Search for the cell housing the specified text and yield its [x, y] center coordinate. 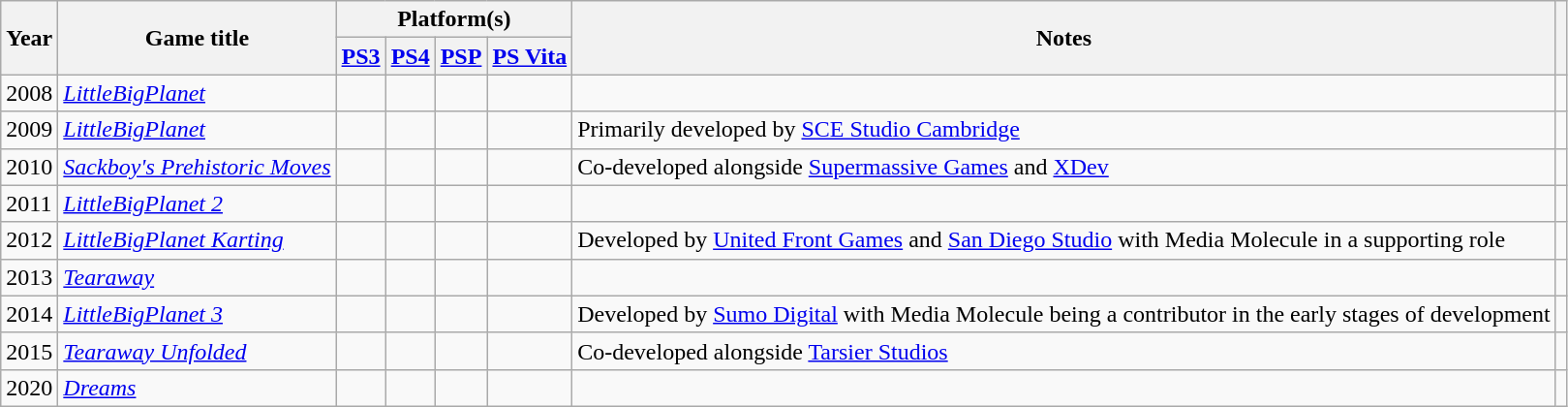
Tearaway Unfolded [198, 351]
PSP [461, 56]
Year [29, 38]
Notes [1064, 38]
PS4 [411, 56]
PS Vita [530, 56]
Developed by United Front Games and San Diego Studio with Media Molecule in a supporting role [1064, 240]
2009 [29, 130]
Game title [198, 38]
Developed by Sumo Digital with Media Molecule being a contributor in the early stages of development [1064, 314]
2015 [29, 351]
Sackboy's Prehistoric Moves [198, 167]
LittleBigPlanet Karting [198, 240]
LittleBigPlanet 3 [198, 314]
Primarily developed by SCE Studio Cambridge [1064, 130]
2012 [29, 240]
PS3 [360, 56]
2008 [29, 93]
2014 [29, 314]
Dreams [198, 388]
LittleBigPlanet 2 [198, 203]
2020 [29, 388]
Platform(s) [454, 19]
Co-developed alongside Tarsier Studios [1064, 351]
2011 [29, 203]
2013 [29, 277]
2010 [29, 167]
Co-developed alongside Supermassive Games and XDev [1064, 167]
Tearaway [198, 277]
